For the text-containing cell, return its midpoint in (X, Y) coordinate format. 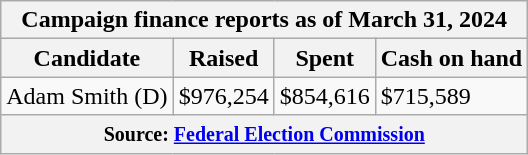
Cash on hand (451, 58)
Raised (224, 58)
$976,254 (224, 96)
$854,616 (324, 96)
Spent (324, 58)
Candidate (87, 58)
$715,589 (451, 96)
Adam Smith (D) (87, 96)
Source: Federal Election Commission (264, 134)
Campaign finance reports as of March 31, 2024 (264, 20)
